Extract the [X, Y] coordinate from the center of the cell holding the provided text.  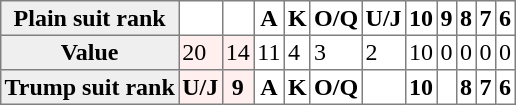
Trump suit rank [90, 87]
20 [201, 52]
Value [90, 52]
11 [270, 52]
3 [336, 52]
2 [384, 52]
Plain suit rank [90, 18]
4 [297, 52]
14 [238, 52]
